Return the [x, y] coordinate for the center point of the cell that contains the specified text.  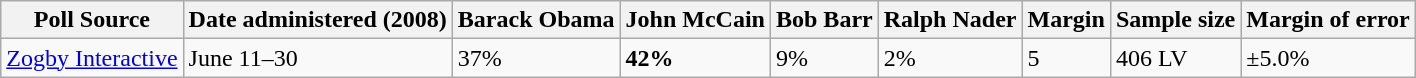
37% [536, 58]
Date administered (2008) [318, 20]
Zogby Interactive [92, 58]
406 LV [1175, 58]
2% [950, 58]
Margin of error [1328, 20]
9% [824, 58]
Poll Source [92, 20]
Sample size [1175, 20]
John McCain [695, 20]
5 [1066, 58]
42% [695, 58]
Barack Obama [536, 20]
June 11–30 [318, 58]
±5.0% [1328, 58]
Margin [1066, 20]
Ralph Nader [950, 20]
Bob Barr [824, 20]
